Find where the given text appears and provide that cell's center as [x, y] coordinate. 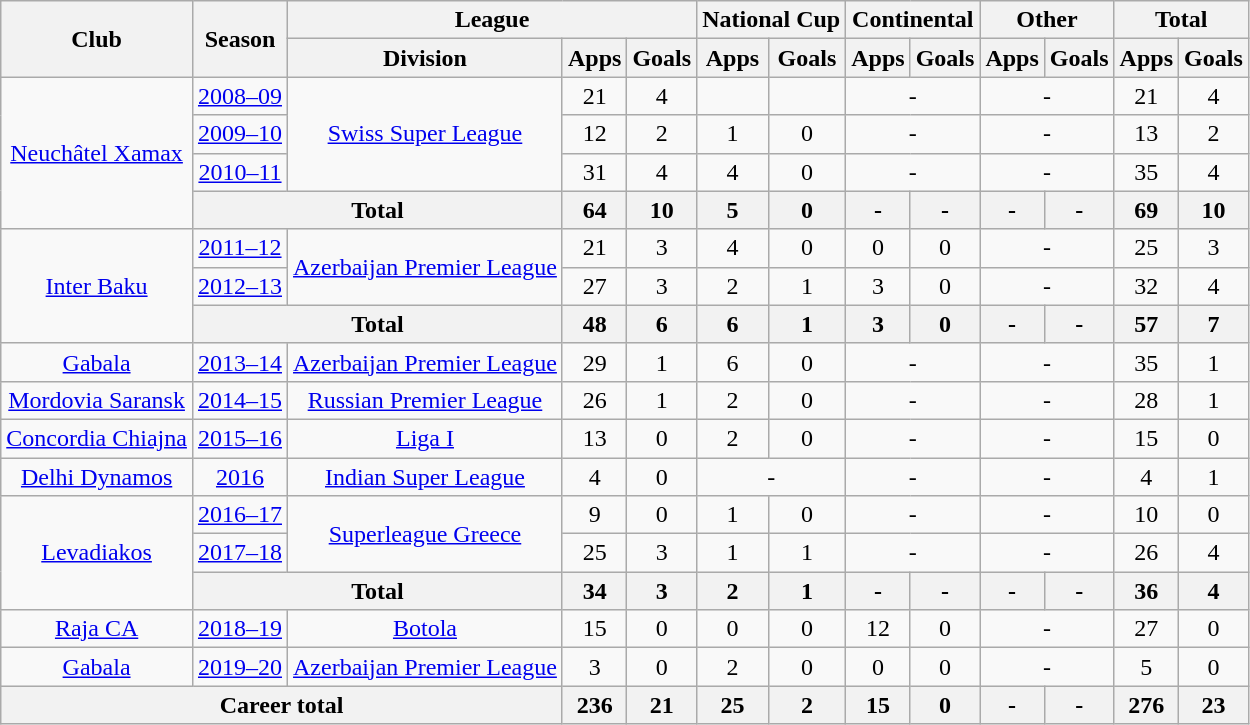
64 [594, 210]
Continental [913, 20]
Swiss Super League [426, 134]
Mordovia Saransk [97, 400]
9 [594, 515]
Russian Premier League [426, 400]
31 [594, 172]
2008–09 [240, 96]
23 [1214, 705]
Club [97, 39]
34 [594, 591]
36 [1146, 591]
2012–13 [240, 286]
2017–18 [240, 553]
Career total [282, 705]
Other [1047, 20]
2014–15 [240, 400]
29 [594, 362]
2011–12 [240, 248]
2010–11 [240, 172]
Season [240, 39]
2018–19 [240, 629]
2009–10 [240, 134]
69 [1146, 210]
Division [426, 58]
2019–20 [240, 667]
7 [1214, 324]
Indian Super League [426, 477]
Concordia Chiajna [97, 438]
32 [1146, 286]
276 [1146, 705]
2016–17 [240, 515]
2016 [240, 477]
48 [594, 324]
2013–14 [240, 362]
League [492, 20]
Liga I [426, 438]
2015–16 [240, 438]
28 [1146, 400]
57 [1146, 324]
Levadiakos [97, 553]
Raja CA [97, 629]
National Cup [772, 20]
Superleague Greece [426, 534]
Delhi Dynamos [97, 477]
Neuchâtel Xamax [97, 153]
236 [594, 705]
Inter Baku [97, 286]
Botola [426, 629]
